Output the (X, Y) coordinate of the center of the cell containing the given text.  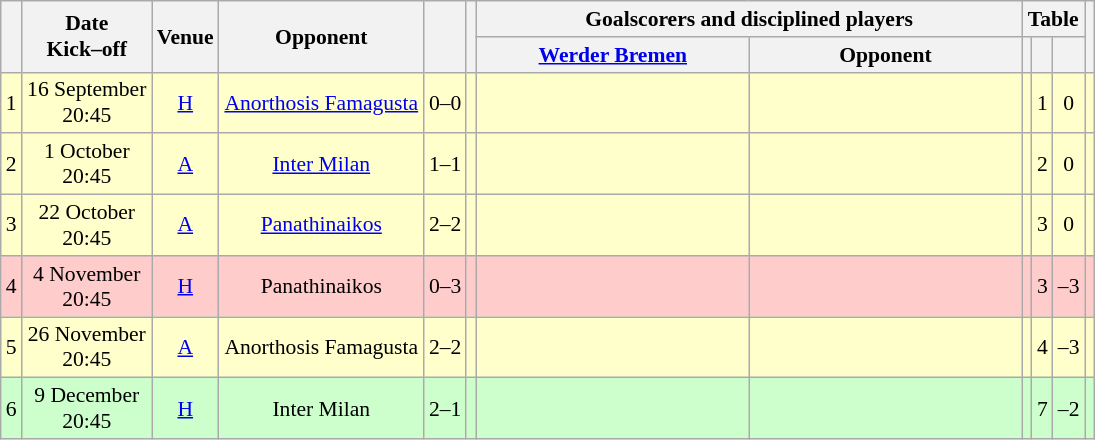
Venue (186, 36)
2–1 (446, 408)
16 September20:45 (87, 102)
Table (1054, 19)
0–0 (446, 102)
4 November20:45 (87, 286)
–2 (1069, 408)
26 November20:45 (87, 348)
Werder Bremen (612, 55)
5 (12, 348)
DateKick–off (87, 36)
1–1 (446, 164)
Goalscorers and disciplined players (748, 19)
22 October20:45 (87, 226)
0–3 (446, 286)
6 (12, 408)
7 (1042, 408)
9 December20:45 (87, 408)
1 October20:45 (87, 164)
